Return the [X, Y] coordinate for the center point of the cell that contains the specified text.  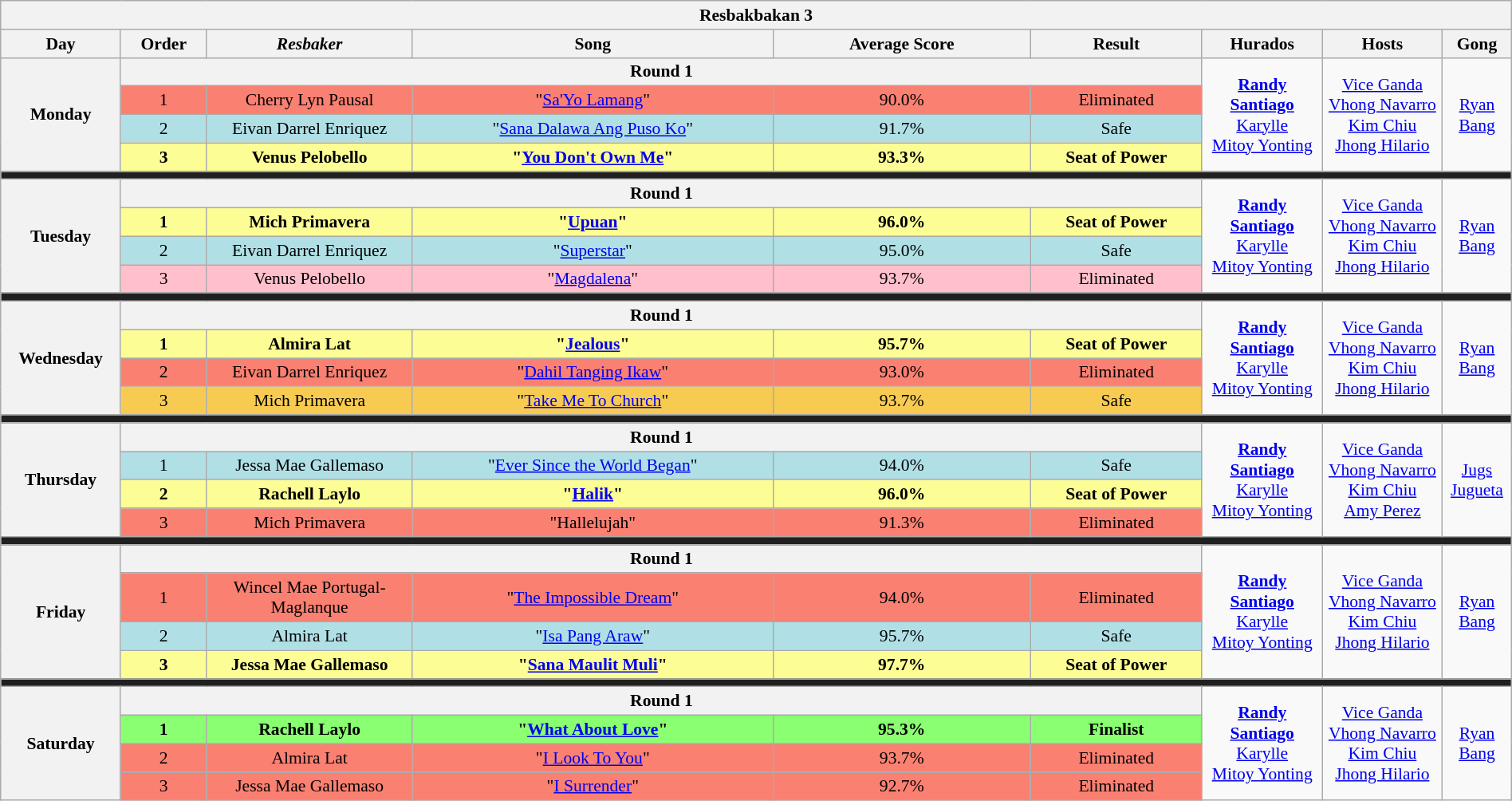
Monday [61, 114]
Vice GandaVhong NavarroKim ChiuAmy Perez [1383, 479]
"The Impossible Dream" [593, 598]
Order [163, 44]
Saturday [61, 744]
Tuesday [61, 236]
"Jealous" [593, 344]
Resbakbakan 3 [756, 15]
95.3% [901, 730]
Day [61, 44]
Average Score [901, 44]
"Isa Pang Araw" [593, 637]
92.7% [901, 787]
Friday [61, 612]
97.7% [901, 665]
Result [1116, 44]
91.7% [901, 129]
95.0% [901, 251]
"Sana Dalawa Ang Puso Ko" [593, 129]
"I Look To You" [593, 758]
Thursday [61, 479]
91.3% [901, 523]
"Dahil Tanging Ikaw" [593, 373]
Gong [1477, 44]
Song [593, 44]
93.3% [901, 157]
Resbaker [309, 44]
Wincel Mae Portugal-Maglanque [309, 598]
"Magdalena" [593, 279]
"Halik" [593, 495]
90.0% [901, 101]
Cherry Lyn Pausal [309, 101]
Finalist [1116, 730]
"I Surrender" [593, 787]
"Hallelujah" [593, 523]
"Upuan" [593, 223]
"Sana Maulit Muli" [593, 665]
"What About Love" [593, 730]
"Superstar" [593, 251]
"Ever Since the World Began" [593, 466]
"You Don't Own Me" [593, 157]
"Sa'Yo Lamang" [593, 101]
Wednesday [61, 358]
Hurados [1262, 44]
Hosts [1383, 44]
93.0% [901, 373]
Jugs Jugueta [1477, 479]
"Take Me To Church" [593, 401]
